Detect which cell encompasses the target text, then output its (X, Y) center coordinate. 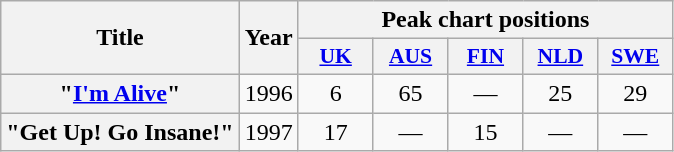
"I'm Alive" (120, 93)
17 (336, 131)
1997 (268, 131)
1996 (268, 93)
6 (336, 93)
UK (336, 57)
AUS (410, 57)
Year (268, 38)
Peak chart positions (486, 20)
NLD (560, 57)
65 (410, 93)
15 (486, 131)
29 (636, 93)
SWE (636, 57)
FIN (486, 57)
Title (120, 38)
25 (560, 93)
"Get Up! Go Insane!" (120, 131)
